Extract the (x, y) coordinate from the center of the cell holding the provided text.  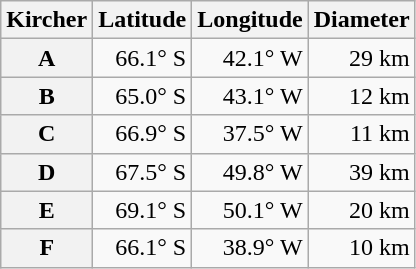
Longitude (250, 20)
37.5° W (250, 134)
B (47, 96)
12 km (362, 96)
42.1° W (250, 58)
11 km (362, 134)
69.1° S (142, 210)
66.9° S (142, 134)
10 km (362, 248)
A (47, 58)
49.8° W (250, 172)
F (47, 248)
43.1° W (250, 96)
65.0° S (142, 96)
Diameter (362, 20)
20 km (362, 210)
29 km (362, 58)
Latitude (142, 20)
67.5° S (142, 172)
39 km (362, 172)
D (47, 172)
E (47, 210)
38.9° W (250, 248)
C (47, 134)
50.1° W (250, 210)
Kircher (47, 20)
